Scan for the cell matching the given text and deliver its [x, y] coordinate at center. 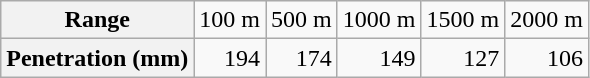
127 [463, 58]
174 [302, 58]
106 [547, 58]
100 m [230, 20]
Penetration (mm) [98, 58]
1500 m [463, 20]
Range [98, 20]
500 m [302, 20]
2000 m [547, 20]
149 [379, 58]
1000 m [379, 20]
194 [230, 58]
